Search for the cell housing the specified text and yield its [x, y] center coordinate. 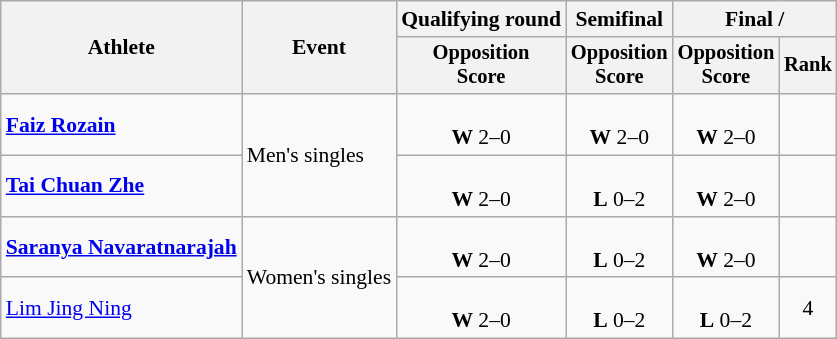
Saranya Navaratnarajah [122, 248]
Women's singles [319, 278]
Semifinal [620, 19]
Event [319, 48]
Lim Jing Ning [122, 308]
Tai Chuan Zhe [122, 186]
Qualifying round [481, 19]
Final / [755, 19]
Faiz Rozain [122, 124]
4 [808, 308]
Rank [808, 66]
Athlete [122, 48]
Men's singles [319, 155]
